Identify which cell holds the provided text, then report its (X, Y) central coordinate. 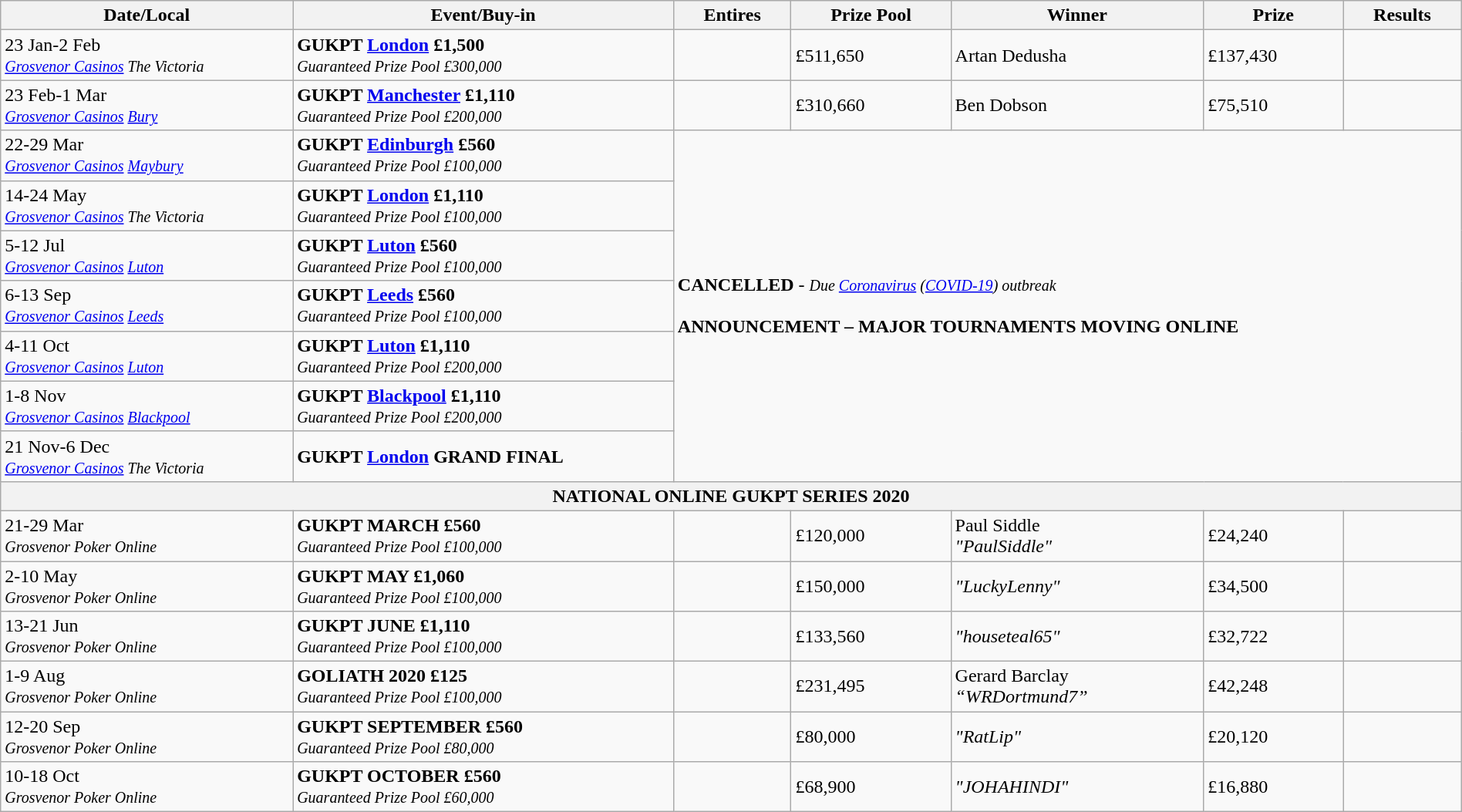
Winner (1077, 15)
GUKPT MAY £1,060Guaranteed Prize Pool £100,000 (483, 586)
GUKPT Manchester £1,110Guaranteed Prize Pool £200,000 (483, 105)
"RatLip" (1077, 737)
GOLIATH 2020 £125Guaranteed Prize Pool £100,000 (483, 686)
GUKPT JUNE £1,110Guaranteed Prize Pool £100,000 (483, 637)
12-20 SepGrosvenor Poker Online (147, 737)
£16,880 (1274, 787)
NATIONAL ONLINE GUKPT SERIES 2020 (731, 496)
21-29 MarGrosvenor Poker Online (147, 535)
£34,500 (1274, 586)
6-13 SepGrosvenor Casinos Leeds (147, 305)
2-10 MayGrosvenor Poker Online (147, 586)
13-21 JunGrosvenor Poker Online (147, 637)
Paul Siddle"PaulSiddle" (1077, 535)
£231,495 (871, 686)
1-8 NovGrosvenor Casinos Blackpool (147, 406)
Entires (733, 15)
GUKPT MARCH £560Guaranteed Prize Pool £100,000 (483, 535)
22-29 MarGrosvenor Casinos Maybury (147, 156)
£24,240 (1274, 535)
GUKPT Luton £1,110Guaranteed Prize Pool £200,000 (483, 356)
£68,900 (871, 787)
GUKPT Luton £560Guaranteed Prize Pool £100,000 (483, 256)
Gerard Barclay“WRDortmund7” (1077, 686)
GUKPT London GRAND FINAL (483, 457)
CANCELLED - Due Coronavirus (COVID-19) outbreakANNOUNCEMENT – MAJOR TOURNAMENTS MOVING ONLINE (1067, 305)
GUKPT OCTOBER £560Guaranteed Prize Pool £60,000 (483, 787)
£137,430 (1274, 56)
Event/Buy-in (483, 15)
23 Jan-2 FebGrosvenor Casinos The Victoria (147, 56)
14-24 MayGrosvenor Casinos The Victoria (147, 205)
"houseteal65" (1077, 637)
"LuckyLenny" (1077, 586)
£120,000 (871, 535)
£75,510 (1274, 105)
Artan Dedusha (1077, 56)
Ben Dobson (1077, 105)
GUKPT SEPTEMBER £560Guaranteed Prize Pool £80,000 (483, 737)
£32,722 (1274, 637)
GUKPT London £1,500Guaranteed Prize Pool £300,000 (483, 56)
GUKPT London £1,110Guaranteed Prize Pool £100,000 (483, 205)
10-18 OctGrosvenor Poker Online (147, 787)
£310,660 (871, 105)
£42,248 (1274, 686)
5-12 JulGrosvenor Casinos Luton (147, 256)
21 Nov-6 DecGrosvenor Casinos The Victoria (147, 457)
£20,120 (1274, 737)
£511,650 (871, 56)
Prize (1274, 15)
23 Feb-1 MarGrosvenor Casinos Bury (147, 105)
1-9 AugGrosvenor Poker Online (147, 686)
GUKPT Blackpool £1,110Guaranteed Prize Pool £200,000 (483, 406)
Date/Local (147, 15)
GUKPT Leeds £560Guaranteed Prize Pool £100,000 (483, 305)
Results (1403, 15)
£133,560 (871, 637)
"JOHAHINDI" (1077, 787)
4-11 OctGrosvenor Casinos Luton (147, 356)
Prize Pool (871, 15)
£80,000 (871, 737)
GUKPT Edinburgh £560Guaranteed Prize Pool £100,000 (483, 156)
£150,000 (871, 586)
